Output the (x, y) coordinate of the center of the cell containing the given text.  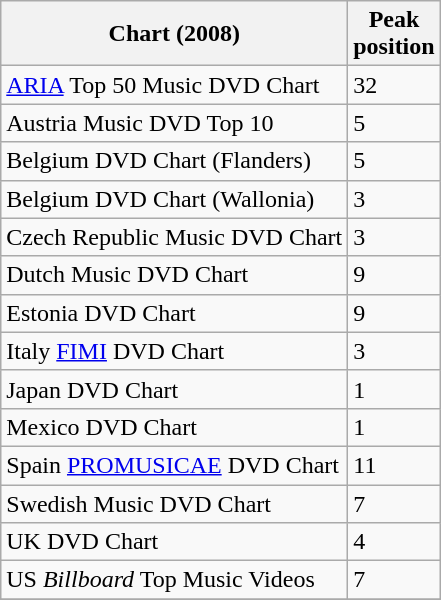
Austria Music DVD Top 10 (174, 123)
Mexico DVD Chart (174, 427)
ARIA Top 50 Music DVD Chart (174, 85)
Dutch Music DVD Chart (174, 275)
4 (394, 542)
Peakposition (394, 34)
Spain PROMUSICAE DVD Chart (174, 465)
Estonia DVD Chart (174, 313)
Swedish Music DVD Chart (174, 503)
Italy FIMI DVD Chart (174, 351)
11 (394, 465)
32 (394, 85)
Czech Republic Music DVD Chart (174, 237)
Japan DVD Chart (174, 389)
Belgium DVD Chart (Wallonia) (174, 199)
UK DVD Chart (174, 542)
US Billboard Top Music Videos (174, 580)
Belgium DVD Chart (Flanders) (174, 161)
Chart (2008) (174, 34)
